Identify which cell holds the provided text, then report its (X, Y) central coordinate. 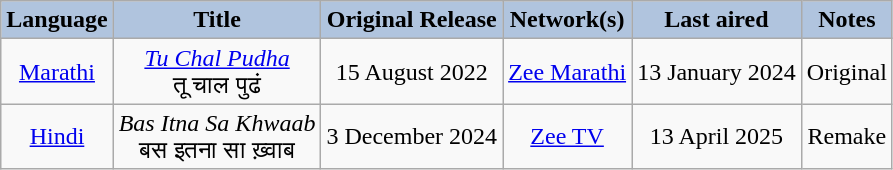
Original (846, 72)
Notes (846, 20)
Zee TV (568, 136)
Last aired (717, 20)
13 April 2025 (717, 136)
Bas Itna Sa Khwaab बस इतना सा ख़्वाब (217, 136)
Title (217, 20)
13 January 2024 (717, 72)
Network(s) (568, 20)
Original Release (412, 20)
Zee Marathi (568, 72)
Remake (846, 136)
Marathi (57, 72)
3 December 2024 (412, 136)
Tu Chal Pudha तू चाल पुढं (217, 72)
15 August 2022 (412, 72)
Language (57, 20)
Hindi (57, 136)
